Extract the [x, y] coordinate from the center of the cell holding the provided text.  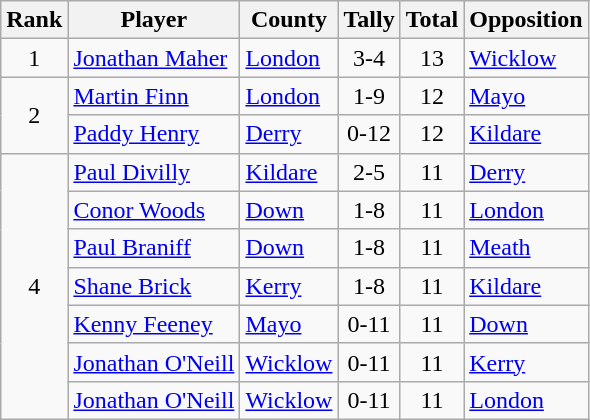
1 [34, 58]
Paul Braniff [154, 248]
Kenny Feeney [154, 324]
County [289, 20]
4 [34, 286]
3-4 [369, 58]
Tally [369, 20]
Jonathan Maher [154, 58]
Meath [526, 248]
0-12 [369, 134]
Player [154, 20]
2 [34, 115]
Paul Divilly [154, 172]
Paddy Henry [154, 134]
Total [432, 20]
Opposition [526, 20]
1-9 [369, 96]
Shane Brick [154, 286]
13 [432, 58]
2-5 [369, 172]
Martin Finn [154, 96]
Rank [34, 20]
Conor Woods [154, 210]
